Search for the cell housing the specified text and yield its (X, Y) center coordinate. 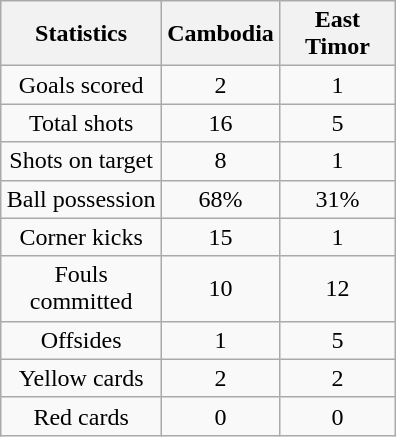
16 (221, 123)
Cambodia (221, 34)
12 (337, 288)
31% (337, 199)
Yellow cards (82, 378)
Statistics (82, 34)
Goals scored (82, 85)
10 (221, 288)
15 (221, 237)
Shots on target (82, 161)
Ball possession (82, 199)
Total shots (82, 123)
Red cards (82, 416)
68% (221, 199)
Fouls committed (82, 288)
8 (221, 161)
Offsides (82, 340)
East Timor (337, 34)
Corner kicks (82, 237)
